For the text-containing cell, return its midpoint in (x, y) coordinate format. 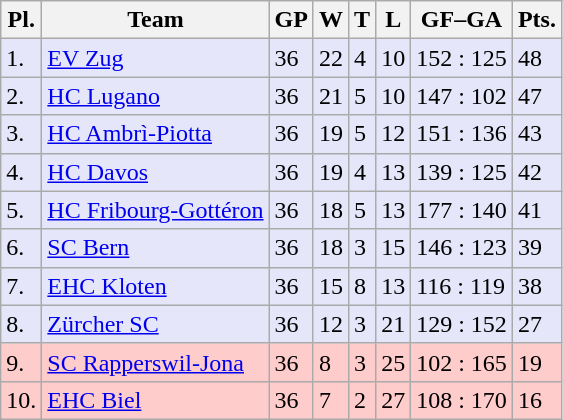
Zürcher SC (156, 324)
108 : 170 (462, 400)
1. (22, 58)
38 (536, 286)
147 : 102 (462, 96)
7 (330, 400)
102 : 165 (462, 362)
L (394, 20)
4. (22, 172)
116 : 119 (462, 286)
2. (22, 96)
3. (22, 134)
HC Fribourg-Gottéron (156, 210)
129 : 152 (462, 324)
2 (362, 400)
9. (22, 362)
5. (22, 210)
GP (291, 20)
EHC Biel (156, 400)
151 : 136 (462, 134)
177 : 140 (462, 210)
HC Davos (156, 172)
6. (22, 248)
22 (330, 58)
HC Ambrì-Piotta (156, 134)
Team (156, 20)
152 : 125 (462, 58)
146 : 123 (462, 248)
48 (536, 58)
SC Bern (156, 248)
Pts. (536, 20)
10. (22, 400)
7. (22, 286)
8. (22, 324)
16 (536, 400)
43 (536, 134)
47 (536, 96)
EV Zug (156, 58)
W (330, 20)
139 : 125 (462, 172)
T (362, 20)
42 (536, 172)
25 (394, 362)
Pl. (22, 20)
HC Lugano (156, 96)
GF–GA (462, 20)
41 (536, 210)
39 (536, 248)
SC Rapperswil-Jona (156, 362)
EHC Kloten (156, 286)
